Locate the cell with the specified text and output its (x, y) center coordinate. 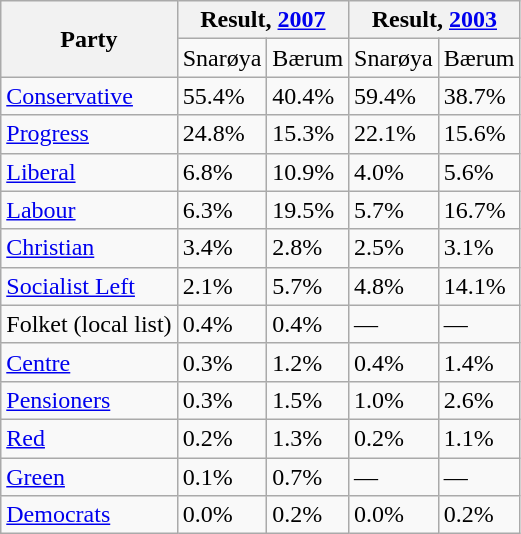
15.3% (308, 134)
4.8% (394, 286)
1.1% (479, 438)
2.5% (394, 248)
Pensioners (89, 400)
0.1% (222, 477)
1.4% (479, 362)
15.6% (479, 134)
Conservative (89, 96)
6.3% (222, 210)
4.0% (394, 172)
Red (89, 438)
16.7% (479, 210)
24.8% (222, 134)
40.4% (308, 96)
Party (89, 39)
19.5% (308, 210)
10.9% (308, 172)
1.5% (308, 400)
Liberal (89, 172)
Centre (89, 362)
Result, 2007 (262, 20)
Democrats (89, 515)
2.8% (308, 248)
Green (89, 477)
Labour (89, 210)
Socialist Left (89, 286)
3.1% (479, 248)
14.1% (479, 286)
Folket (local list) (89, 324)
2.1% (222, 286)
59.4% (394, 96)
0.7% (308, 477)
Christian (89, 248)
3.4% (222, 248)
6.8% (222, 172)
22.1% (394, 134)
5.6% (479, 172)
Result, 2003 (434, 20)
55.4% (222, 96)
Progress (89, 134)
1.2% (308, 362)
2.6% (479, 400)
1.3% (308, 438)
38.7% (479, 96)
1.0% (394, 400)
